Locate the cell with the specified text and output its [X, Y] center coordinate. 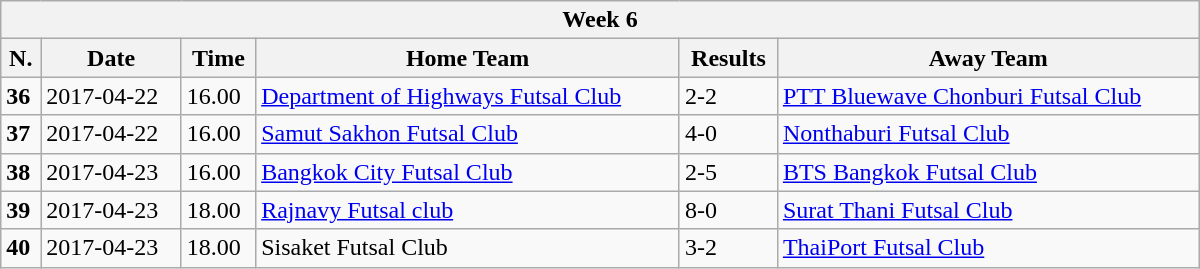
Week 6 [600, 20]
N. [21, 58]
37 [21, 134]
Date [112, 58]
Results [728, 58]
39 [21, 210]
8-0 [728, 210]
2-5 [728, 172]
Samut Sakhon Futsal Club [468, 134]
40 [21, 248]
Away Team [988, 58]
4-0 [728, 134]
Rajnavy Futsal club [468, 210]
38 [21, 172]
Time [218, 58]
Department of Highways Futsal Club [468, 96]
Surat Thani Futsal Club [988, 210]
2-2 [728, 96]
Sisaket Futsal Club [468, 248]
36 [21, 96]
BTS Bangkok Futsal Club [988, 172]
Nonthaburi Futsal Club [988, 134]
PTT Bluewave Chonburi Futsal Club [988, 96]
Home Team [468, 58]
ThaiPort Futsal Club [988, 248]
3-2 [728, 248]
Bangkok City Futsal Club [468, 172]
